Detect which cell encompasses the target text, then output its [X, Y] center coordinate. 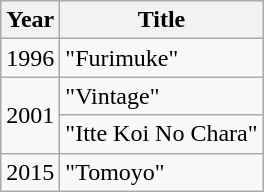
2001 [30, 115]
"Itte Koi No Chara" [162, 134]
Year [30, 20]
"Furimuke" [162, 58]
"Vintage" [162, 96]
2015 [30, 172]
"Tomoyo" [162, 172]
Title [162, 20]
1996 [30, 58]
